For the text-containing cell, return its midpoint in (x, y) coordinate format. 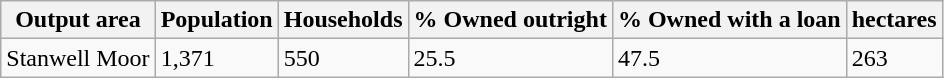
Stanwell Moor (78, 58)
Households (343, 20)
Population (216, 20)
263 (894, 58)
47.5 (729, 58)
550 (343, 58)
hectares (894, 20)
Output area (78, 20)
1,371 (216, 58)
% Owned outright (510, 20)
% Owned with a loan (729, 20)
25.5 (510, 58)
